Detect which cell encompasses the target text, then output its (X, Y) center coordinate. 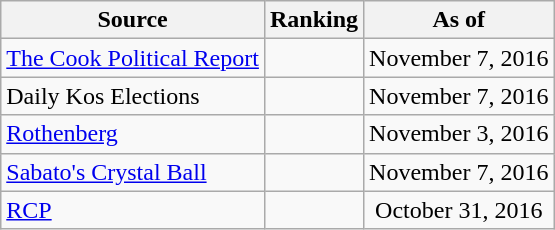
Ranking (314, 20)
October 31, 2016 (459, 210)
Sabato's Crystal Ball (133, 172)
Source (133, 20)
As of (459, 20)
November 3, 2016 (459, 134)
The Cook Political Report (133, 58)
RCP (133, 210)
Daily Kos Elections (133, 96)
Rothenberg (133, 134)
